Identify which cell holds the provided text, then report its [X, Y] central coordinate. 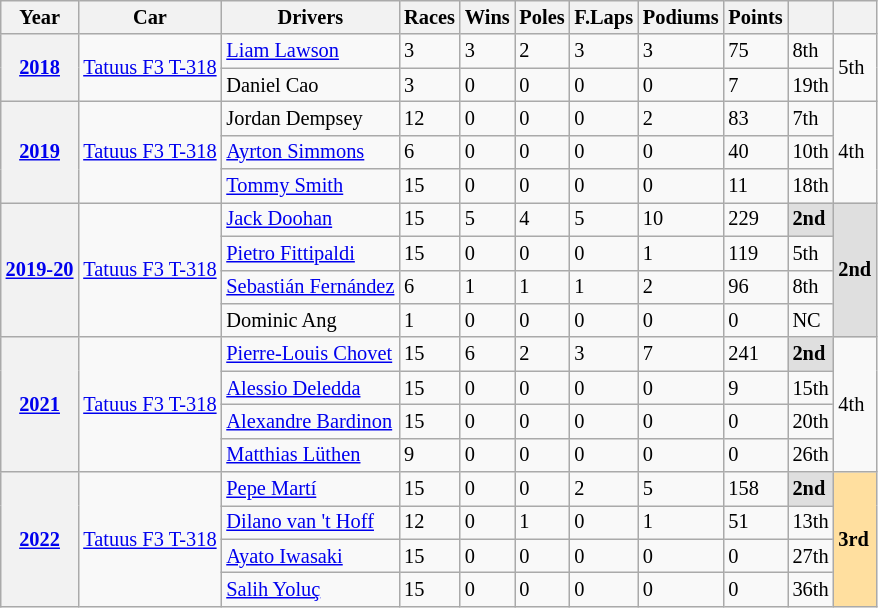
Daniel Cao [310, 85]
Tommy Smith [310, 186]
Jack Doohan [310, 219]
Car [150, 17]
2022 [40, 540]
Ayrton Simmons [310, 152]
11 [755, 186]
Salih Yoluç [310, 589]
15th [811, 388]
4 [542, 219]
Dilano van 't Hoff [310, 522]
Alexandre Bardinon [310, 421]
19th [811, 85]
Dominic Ang [310, 320]
75 [755, 51]
NC [811, 320]
Poles [542, 17]
Pierre-Louis Chovet [310, 354]
18th [811, 186]
Drivers [310, 17]
Matthias Lüthen [310, 455]
Pietro Fittipaldi [310, 253]
Sebastián Fernández [310, 287]
241 [755, 354]
Wins [488, 17]
7th [811, 118]
Ayato Iwasaki [310, 556]
27th [811, 556]
Year [40, 17]
3rd [854, 540]
20th [811, 421]
229 [755, 219]
Points [755, 17]
2021 [40, 404]
119 [755, 253]
Jordan Dempsey [310, 118]
2018 [40, 68]
Podiums [681, 17]
158 [755, 489]
40 [755, 152]
Pepe Martí [310, 489]
10 [681, 219]
F.Laps [603, 17]
51 [755, 522]
10th [811, 152]
Races [430, 17]
Alessio Deledda [310, 388]
36th [811, 589]
26th [811, 455]
96 [755, 287]
Liam Lawson [310, 51]
83 [755, 118]
13th [811, 522]
2019 [40, 152]
2019-20 [40, 270]
